Output the [X, Y] coordinate of the center of the cell containing the given text.  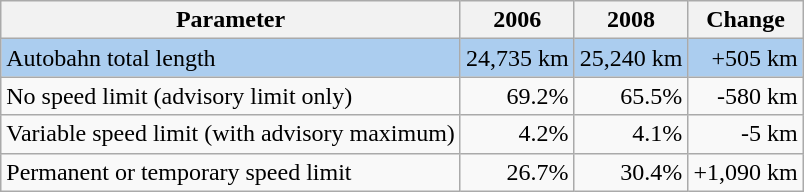
Autobahn total length [231, 58]
69.2% [517, 96]
Parameter [231, 20]
No speed limit (advisory limit only) [231, 96]
2006 [517, 20]
Change [746, 20]
+505 km [746, 58]
2008 [631, 20]
+1,090 km [746, 172]
25,240 km [631, 58]
-5 km [746, 134]
26.7% [517, 172]
30.4% [631, 172]
24,735 km [517, 58]
65.5% [631, 96]
4.1% [631, 134]
-580 km [746, 96]
4.2% [517, 134]
Permanent or temporary speed limit [231, 172]
Variable speed limit (with advisory maximum) [231, 134]
